Extract the [X, Y] coordinate from the center of the cell holding the provided text.  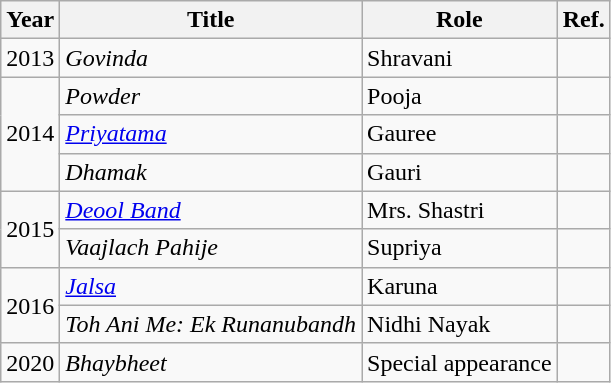
2015 [30, 229]
Title [211, 20]
Ref. [584, 20]
Vaajlach Pahije [211, 248]
Role [460, 20]
Year [30, 20]
2016 [30, 305]
Jalsa [211, 286]
Deool Band [211, 210]
Bhaybheet [211, 362]
Priyatama [211, 134]
Mrs. Shastri [460, 210]
Toh Ani Me: Ek Runanubandh [211, 324]
Nidhi Nayak [460, 324]
Dhamak [211, 172]
2013 [30, 58]
Gauree [460, 134]
2020 [30, 362]
Pooja [460, 96]
Gauri [460, 172]
Special appearance [460, 362]
Karuna [460, 286]
Supriya [460, 248]
2014 [30, 134]
Powder [211, 96]
Shravani [460, 58]
Govinda [211, 58]
